Provide the (X, Y) coordinate of the cell's center where the given text is located.  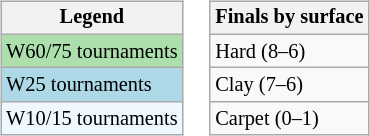
Hard (8–6) (289, 51)
W10/15 tournaments (92, 119)
W25 tournaments (92, 85)
Carpet (0–1) (289, 119)
Legend (92, 18)
W60/75 tournaments (92, 51)
Finals by surface (289, 18)
Clay (7–6) (289, 85)
